Scan for the cell matching the given text and deliver its [x, y] coordinate at center. 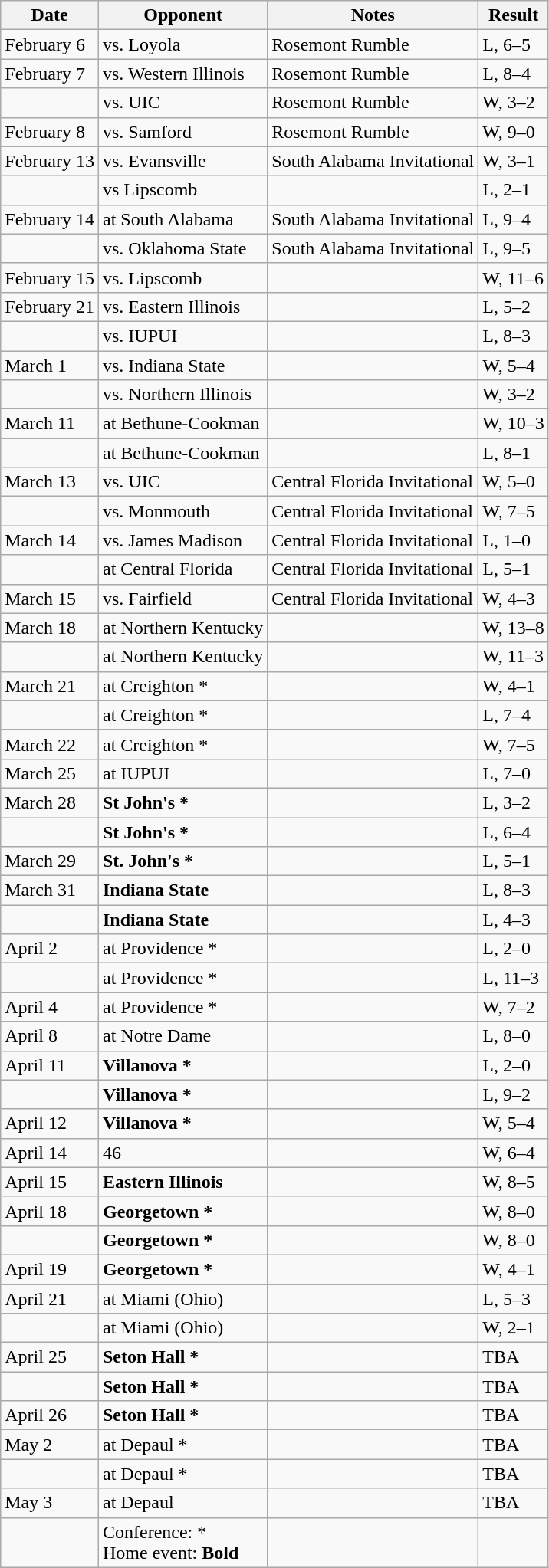
vs. Fairfield [182, 599]
vs. Indiana State [182, 366]
L, 7–4 [514, 715]
Notes [373, 15]
L, 5–3 [514, 1299]
W, 10–3 [514, 424]
February 15 [50, 277]
L, 8–1 [514, 453]
vs. Samford [182, 132]
L, 6–5 [514, 44]
L, 7–0 [514, 773]
March 21 [50, 686]
vs. Western Illinois [182, 74]
April 14 [50, 1153]
L, 1–0 [514, 540]
April 26 [50, 1415]
vs. Eastern Illinois [182, 307]
vs Lipscomb [182, 190]
vs. Oklahoma State [182, 248]
March 31 [50, 891]
May 3 [50, 1503]
February 8 [50, 132]
at Notre Dame [182, 1036]
April 2 [50, 949]
W, 5–0 [514, 482]
vs. Evansville [182, 161]
March 25 [50, 773]
W, 6–4 [514, 1153]
February 14 [50, 219]
vs. Loyola [182, 44]
L, 9–2 [514, 1094]
L, 9–4 [514, 219]
vs. IUPUI [182, 336]
Date [50, 15]
March 13 [50, 482]
April 15 [50, 1182]
March 11 [50, 424]
April 11 [50, 1065]
April 25 [50, 1357]
April 18 [50, 1211]
February 6 [50, 44]
April 12 [50, 1124]
St. John's * [182, 861]
February 13 [50, 161]
L, 8–4 [514, 74]
April 4 [50, 1007]
W, 11–3 [514, 657]
L, 5–2 [514, 307]
April 21 [50, 1299]
W, 13–8 [514, 628]
March 29 [50, 861]
W, 8–5 [514, 1182]
vs. James Madison [182, 540]
L, 4–3 [514, 920]
Conference: *Home event: Bold [182, 1542]
vs. Northern Illinois [182, 395]
at IUPUI [182, 773]
February 7 [50, 74]
March 14 [50, 540]
W, 7–2 [514, 1007]
Eastern Illinois [182, 1182]
L, 2–1 [514, 190]
at Depaul [182, 1503]
March 22 [50, 744]
at South Alabama [182, 219]
February 21 [50, 307]
W, 2–1 [514, 1328]
March 1 [50, 366]
at Central Florida [182, 569]
Result [514, 15]
March 18 [50, 628]
W, 3–1 [514, 161]
W, 4–3 [514, 599]
L, 9–5 [514, 248]
April 8 [50, 1036]
L, 6–4 [514, 832]
L, 8–0 [514, 1036]
L, 3–2 [514, 802]
vs. Lipscomb [182, 277]
W, 9–0 [514, 132]
May 2 [50, 1445]
April 19 [50, 1269]
vs. Monmouth [182, 511]
March 28 [50, 802]
March 15 [50, 599]
Opponent [182, 15]
L, 11–3 [514, 978]
46 [182, 1153]
W, 11–6 [514, 277]
